Provide the (x, y) coordinate of the cell's center where the given text is located.  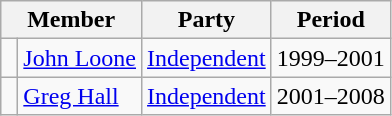
Member (72, 20)
Greg Hall (80, 96)
2001–2008 (330, 96)
Party (207, 20)
John Loone (80, 58)
Period (330, 20)
1999–2001 (330, 58)
